Identify which cell holds the provided text, then report its (x, y) central coordinate. 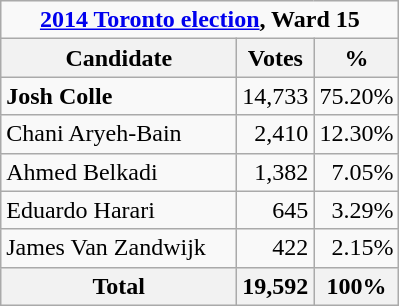
Chani Aryeh-Bain (119, 134)
Ahmed Belkadi (119, 172)
645 (276, 210)
Votes (276, 58)
Candidate (119, 58)
12.30% (356, 134)
422 (276, 248)
19,592 (276, 286)
% (356, 58)
14,733 (276, 96)
3.29% (356, 210)
Total (119, 286)
Josh Colle (119, 96)
Eduardo Harari (119, 210)
James Van Zandwijk (119, 248)
7.05% (356, 172)
75.20% (356, 96)
100% (356, 286)
2,410 (276, 134)
2.15% (356, 248)
2014 Toronto election, Ward 15 (200, 20)
1,382 (276, 172)
